Locate the cell with the specified text and output its (x, y) center coordinate. 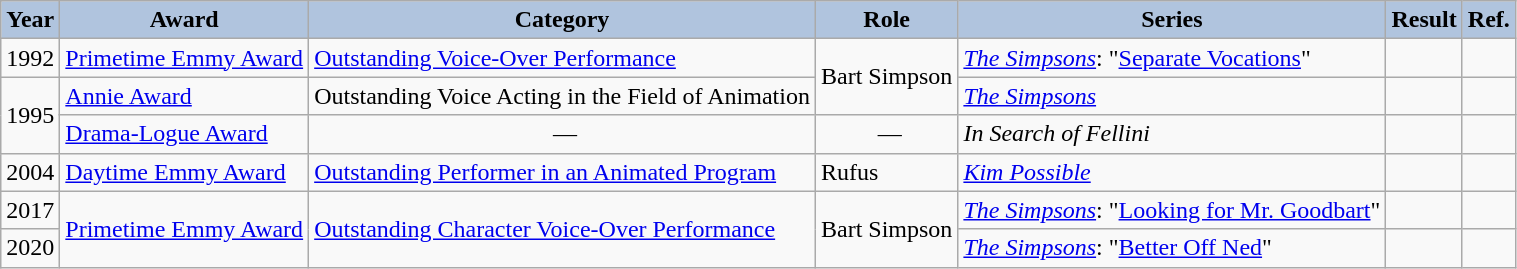
The Simpsons (1172, 96)
Drama-Logue Award (184, 134)
Daytime Emmy Award (184, 172)
Year (30, 20)
1995 (30, 115)
1992 (30, 58)
Series (1172, 20)
Award (184, 20)
Ref. (1488, 20)
The Simpsons: "Separate Vocations" (1172, 58)
Result (1424, 20)
2020 (30, 248)
In Search of Fellini (1172, 134)
The Simpsons: "Better Off Ned" (1172, 248)
Outstanding Performer in an Animated Program (562, 172)
Role (886, 20)
2004 (30, 172)
Outstanding Character Voice-Over Performance (562, 229)
Outstanding Voice Acting in the Field of Animation (562, 96)
2017 (30, 210)
The Simpsons: "Looking for Mr. Goodbart" (1172, 210)
Kim Possible (1172, 172)
Category (562, 20)
Annie Award (184, 96)
Rufus (886, 172)
Outstanding Voice-Over Performance (562, 58)
